Pinpoint the cell where the given text exists, returning its [X, Y] midpoint coordinate. 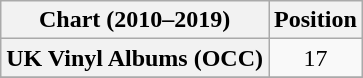
Position [316, 20]
17 [316, 58]
Chart (2010–2019) [135, 20]
UK Vinyl Albums (OCC) [135, 58]
